Identify which cell holds the provided text, then report its [x, y] central coordinate. 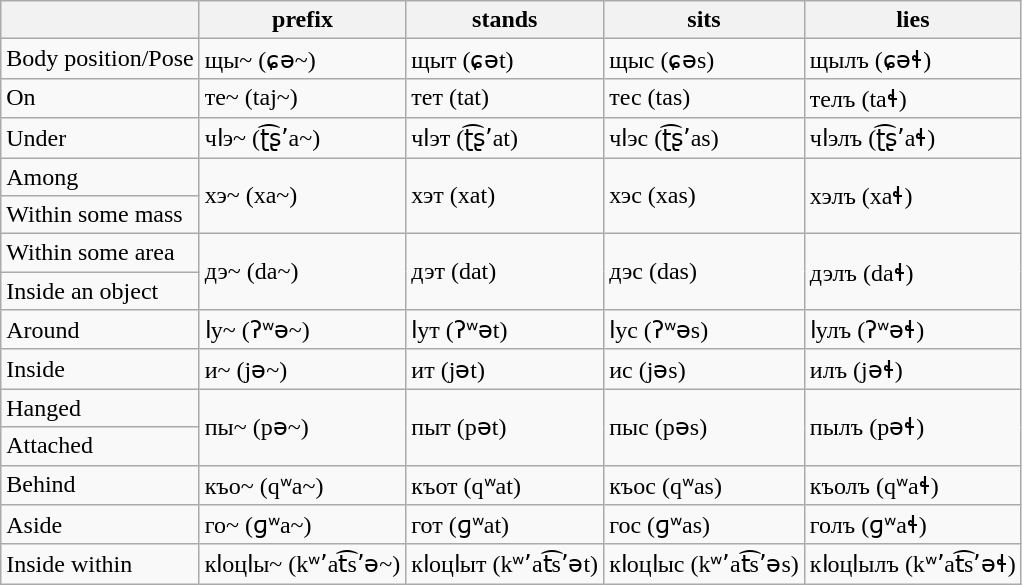
тес (tas) [704, 98]
чӏэс (ʈ͡ʂʼas) [704, 138]
кӏоцӏыт (kʷʼat͡sʼət) [505, 564]
Under [100, 138]
дэлъ (daɬ) [912, 272]
хэт (xat) [505, 196]
On [100, 98]
щы~ (ɕə~) [302, 59]
ӏyc (ʔʷəs) [704, 330]
Within some mass [100, 215]
дэс (das) [704, 272]
ӏулъ (ʔʷəɬ) [912, 330]
хэ~ (xa~) [302, 196]
кӏоцӏыc (kʷʼat͡sʼəs) [704, 564]
Inside within [100, 564]
хэлъ (xaɬ) [912, 196]
щылъ (ɕəɬ) [912, 59]
пы~ (pə~) [302, 427]
кӏоцӏылъ (kʷʼat͡sʼəɬ) [912, 564]
те~ (taj~) [302, 98]
Inside [100, 369]
prefix [302, 20]
Among [100, 177]
хэс (xas) [704, 196]
щыт (ɕət) [505, 59]
ит (jət) [505, 369]
пыт (pət) [505, 427]
дэ~ (da~) [302, 272]
пылъ (pəɬ) [912, 427]
Body position/Pose [100, 59]
къолъ (qʷaɬ) [912, 485]
щыс (ɕəs) [704, 59]
stands [505, 20]
Behind [100, 485]
дэт (dat) [505, 272]
го~ (ɡʷa~) [302, 525]
чӏэт (ʈ͡ʂʼat) [505, 138]
Attached [100, 446]
къот (qʷat) [505, 485]
гот (ɡʷat) [505, 525]
иc (jəs) [704, 369]
чӏэ~ (ʈ͡ʂʼa~) [302, 138]
Within some area [100, 253]
къо~ (qʷa~) [302, 485]
пыc (pəs) [704, 427]
гоc (ɡʷas) [704, 525]
Around [100, 330]
и~ (jə~) [302, 369]
телъ (taɬ) [912, 98]
Hanged [100, 408]
Aside [100, 525]
илъ (jəɬ) [912, 369]
lies [912, 20]
голъ (ɡʷaɬ) [912, 525]
ӏут (ʔʷət) [505, 330]
ӏу~ (ʔʷə~) [302, 330]
чӏэлъ (ʈ͡ʂʼaɬ) [912, 138]
къоc (qʷas) [704, 485]
кӏоцӏы~ (kʷʼat͡sʼə~) [302, 564]
тет (tat) [505, 98]
Inside an object [100, 291]
sits [704, 20]
